Provide the [x, y] coordinate of the cell's center where the given text is located.  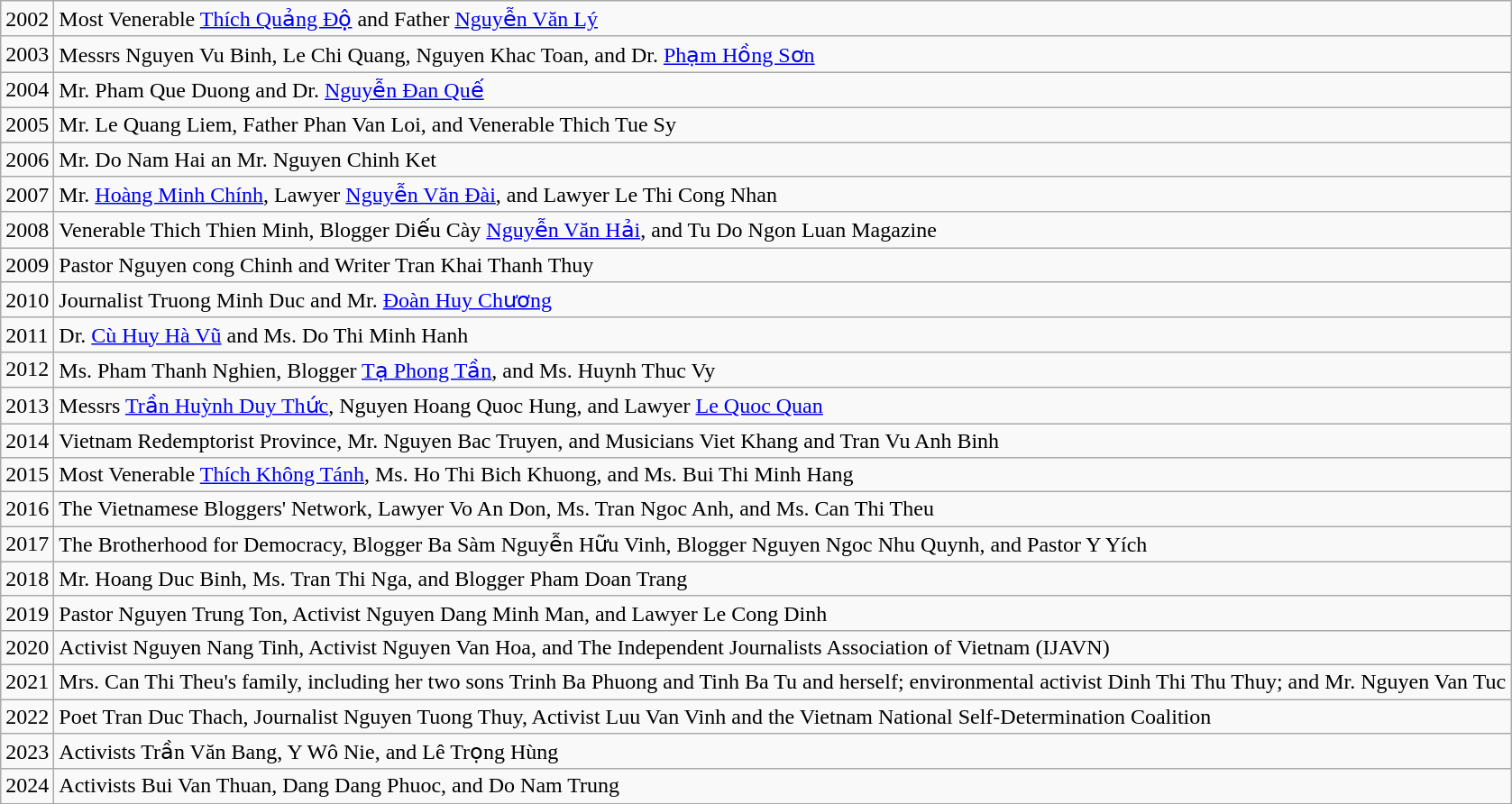
The Vietnamese Bloggers' Network, Lawyer Vo An Don, Ms. Tran Ngoc Anh, and Ms. Can Thi Theu [783, 509]
Messrs Trần Huỳnh Duy Thức, Nguyen Hoang Quoc Hung, and Lawyer Le Quoc Quan [783, 406]
2010 [27, 300]
Activists Bui Van Thuan, Dang Dang Phuoc, and Do Nam Trung [783, 786]
Dr. Cù Huy Hà Vũ and Ms. Do Thi Minh Hanh [783, 334]
Pastor Nguyen cong Chinh and Writer Tran Khai Thanh Thuy [783, 265]
Venerable Thich Thien Minh, Blogger Diếu Cày Nguyễn Văn Hải, and Tu Do Ngon Luan Magazine [783, 230]
2009 [27, 265]
Mr. Hoang Duc Binh, Ms. Tran Thi Nga, and Blogger Pham Doan Trang [783, 579]
2012 [27, 370]
2006 [27, 160]
2020 [27, 647]
Pastor Nguyen Trung Ton, Activist Nguyen Dang Minh Man, and Lawyer Le Cong Dinh [783, 613]
2004 [27, 90]
2016 [27, 509]
2021 [27, 681]
2014 [27, 441]
Most Venerable Thích Quảng Độ and Father Nguyễn Văn Lý [783, 19]
Mr. Hoàng Minh Chính, Lawyer Nguyễn Văn Đài, and Lawyer Le Thi Cong Nhan [783, 195]
Vietnam Redemptorist Province, Mr. Nguyen Bac Truyen, and Musicians Viet Khang and Tran Vu Anh Binh [783, 441]
The Brotherhood for Democracy, Blogger Ba Sàm Nguyễn Hữu Vinh, Blogger Nguyen Ngoc Nhu Quynh, and Pastor Y Yích [783, 544]
2008 [27, 230]
2007 [27, 195]
2003 [27, 54]
2011 [27, 334]
2022 [27, 717]
2002 [27, 19]
2018 [27, 579]
Journalist Truong Minh Duc and Mr. Đoàn Huy Chương [783, 300]
Messrs Nguyen Vu Binh, Le Chi Quang, Nguyen Khac Toan, and Dr. Phạm Hồng Sơn [783, 54]
Poet Tran Duc Thach, Journalist Nguyen Tuong Thuy, Activist Luu Van Vinh and the Vietnam National Self-Determination Coalition [783, 717]
2023 [27, 752]
Mr. Le Quang Liem, Father Phan Van Loi, and Venerable Thich Tue Sy [783, 124]
2005 [27, 124]
2024 [27, 786]
Mr. Do Nam Hai an Mr. Nguyen Chinh Ket [783, 160]
2017 [27, 544]
2015 [27, 475]
Ms. Pham Thanh Nghien, Blogger Tạ Phong Tần, and Ms. Huynh Thuc Vy [783, 370]
Activist Nguyen Nang Tinh, Activist Nguyen Van Hoa, and The Independent Journalists Association of Vietnam (IJAVN) [783, 647]
Mr. Pham Que Duong and Dr. Nguyễn Đan Quế [783, 90]
2019 [27, 613]
Activists Trần Văn Bang, Y Wô Nie, and Lê Trọng Hùng [783, 752]
Most Venerable Thích Không Tánh, Ms. Ho Thi Bich Khuong, and Ms. Bui Thi Minh Hang [783, 475]
2013 [27, 406]
